Locate the cell with the specified text and output its [x, y] center coordinate. 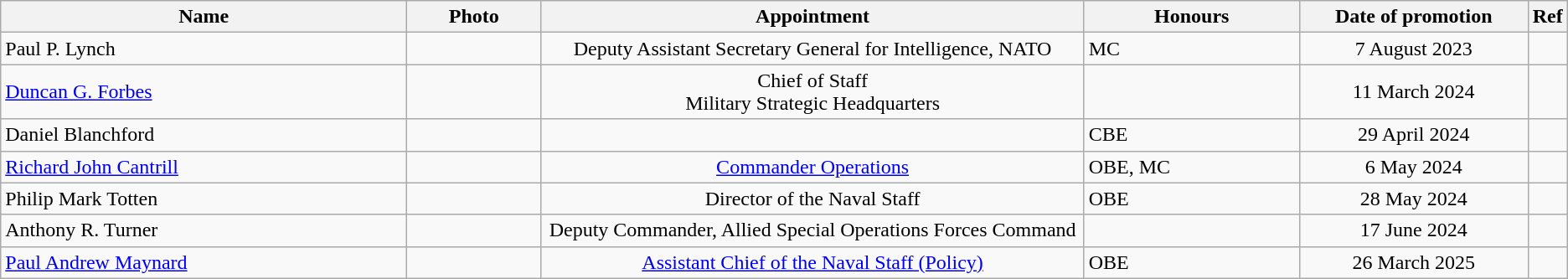
28 May 2024 [1414, 199]
6 May 2024 [1414, 167]
29 April 2024 [1414, 135]
Paul P. Lynch [204, 49]
Philip Mark Totten [204, 199]
Duncan G. Forbes [204, 92]
Richard John Cantrill [204, 167]
11 March 2024 [1414, 92]
Deputy Commander, Allied Special Operations Forces Command [812, 230]
Assistant Chief of the Naval Staff (Policy) [812, 262]
Daniel Blanchford [204, 135]
17 June 2024 [1414, 230]
Ref [1548, 17]
Paul Andrew Maynard [204, 262]
Date of promotion [1414, 17]
Chief of StaffMilitary Strategic Headquarters [812, 92]
Name [204, 17]
OBE, MC [1191, 167]
Director of the Naval Staff [812, 199]
Appointment [812, 17]
MC [1191, 49]
26 March 2025 [1414, 262]
Deputy Assistant Secretary General for Intelligence, NATO [812, 49]
Honours [1191, 17]
7 August 2023 [1414, 49]
Commander Operations [812, 167]
Anthony R. Turner [204, 230]
Photo [474, 17]
CBE [1191, 135]
